Search for the cell housing the specified text and yield its (X, Y) center coordinate. 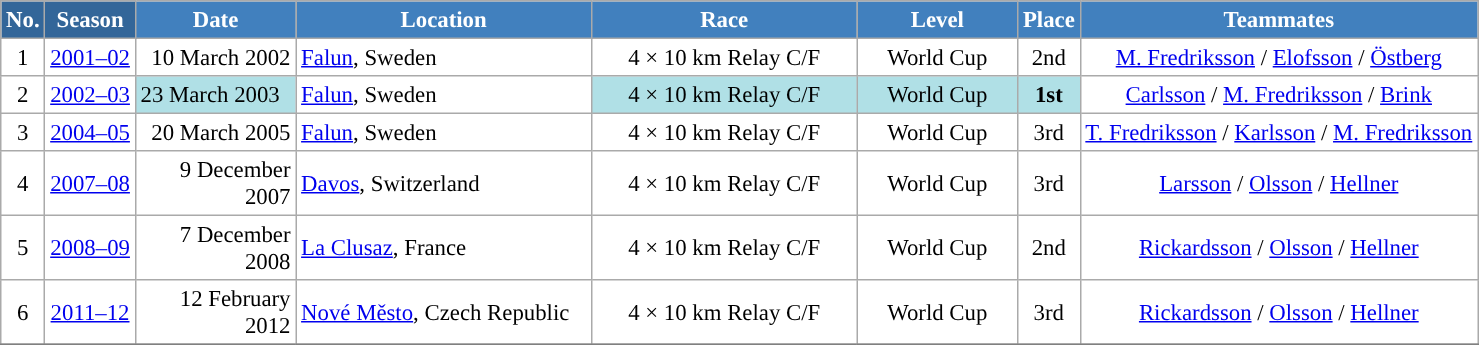
Teammates (1279, 20)
Season (90, 20)
Date (216, 20)
Place (1049, 20)
6 (23, 312)
Nové Město, Czech Republic (444, 312)
12 February 2012 (216, 312)
La Clusaz, France (444, 248)
4 (23, 184)
2001–02 (90, 58)
10 March 2002 (216, 58)
Level (938, 20)
Race (724, 20)
3 (23, 133)
2004–05 (90, 133)
2011–12 (90, 312)
Location (444, 20)
23 March 2003 (216, 95)
20 March 2005 (216, 133)
2 (23, 95)
M. Fredriksson / Elofsson / Östberg (1279, 58)
Carlsson / M. Fredriksson / Brink (1279, 95)
1 (23, 58)
Larsson / Olsson / Hellner (1279, 184)
5 (23, 248)
2008–09 (90, 248)
2007–08 (90, 184)
Davos, Switzerland (444, 184)
2002–03 (90, 95)
1st (1049, 95)
T. Fredriksson / Karlsson / M. Fredriksson (1279, 133)
9 December 2007 (216, 184)
No. (23, 20)
7 December 2008 (216, 248)
